Locate the cell with the specified text and output its [x, y] center coordinate. 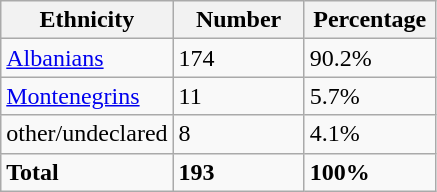
174 [238, 58]
Number [238, 20]
other/undeclared [87, 134]
11 [238, 96]
193 [238, 172]
Percentage [370, 20]
Montenegrins [87, 96]
5.7% [370, 96]
8 [238, 134]
4.1% [370, 134]
90.2% [370, 58]
Albanians [87, 58]
Total [87, 172]
100% [370, 172]
Ethnicity [87, 20]
